Provide the (x, y) coordinate of the cell's center where the given text is located.  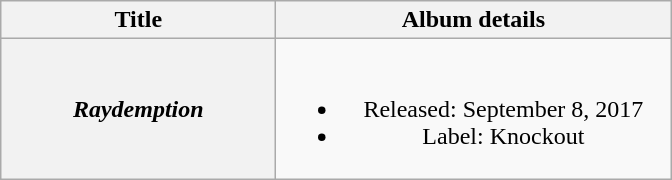
Released: September 8, 2017Label: Knockout (474, 109)
Title (138, 20)
Album details (474, 20)
Raydemption (138, 109)
